Identify which cell holds the provided text, then report its [X, Y] central coordinate. 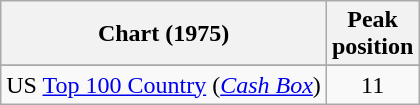
Peakposition [372, 34]
US Top 100 Country (Cash Box) [164, 85]
Chart (1975) [164, 34]
11 [372, 85]
